Pinpoint the cell where the given text exists, returning its (x, y) midpoint coordinate. 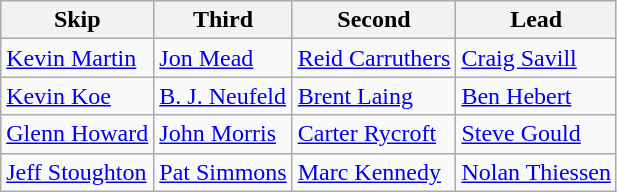
Carter Rycroft (374, 134)
Nolan Thiessen (536, 172)
Jeff Stoughton (78, 172)
B. J. Neufeld (223, 96)
John Morris (223, 134)
Marc Kennedy (374, 172)
Third (223, 20)
Skip (78, 20)
Lead (536, 20)
Brent Laing (374, 96)
Kevin Koe (78, 96)
Jon Mead (223, 58)
Craig Savill (536, 58)
Glenn Howard (78, 134)
Steve Gould (536, 134)
Second (374, 20)
Pat Simmons (223, 172)
Kevin Martin (78, 58)
Reid Carruthers (374, 58)
Ben Hebert (536, 96)
